Capture the cell that displays the provided text and extract its [X, Y] central coordinate. 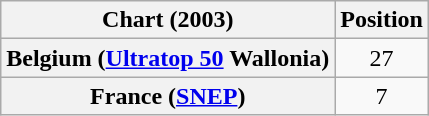
27 [382, 58]
7 [382, 96]
Position [382, 20]
Chart (2003) [168, 20]
Belgium (Ultratop 50 Wallonia) [168, 58]
France (SNEP) [168, 96]
